Scan for the cell matching the given text and deliver its (x, y) coordinate at center. 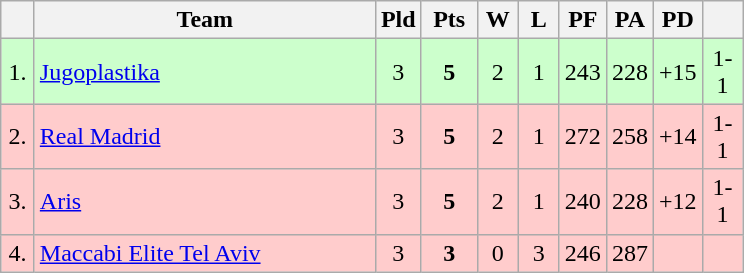
Real Madrid (204, 136)
PD (678, 20)
+15 (678, 72)
258 (630, 136)
287 (630, 253)
2. (18, 136)
+12 (678, 202)
PF (582, 20)
Maccabi Elite Tel Aviv (204, 253)
Pts (449, 20)
Pld (398, 20)
272 (582, 136)
Team (204, 20)
3. (18, 202)
PA (630, 20)
W (498, 20)
L (538, 20)
243 (582, 72)
1. (18, 72)
+14 (678, 136)
4. (18, 253)
240 (582, 202)
Aris (204, 202)
246 (582, 253)
0 (498, 253)
Jugoplastika (204, 72)
